Identify which cell holds the provided text, then report its (X, Y) central coordinate. 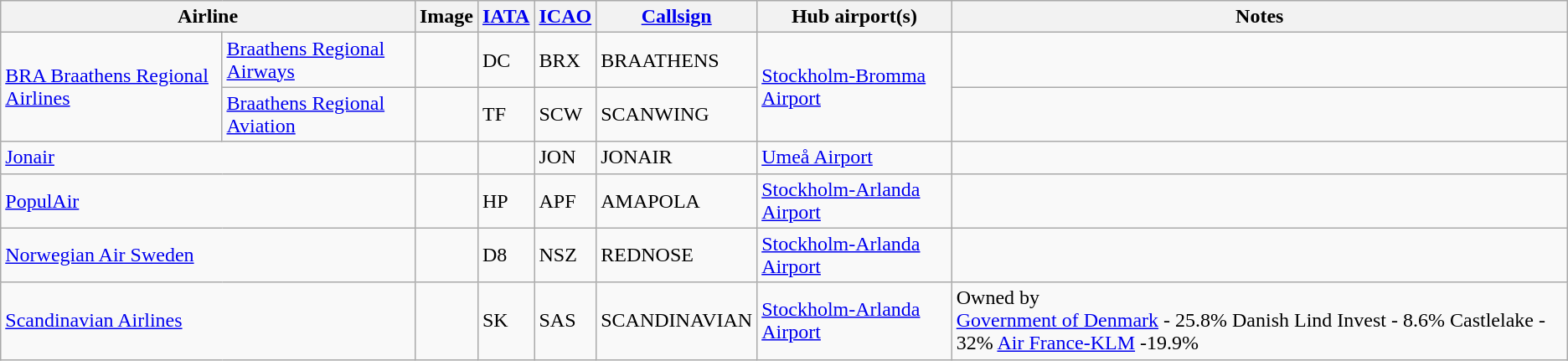
D8 (506, 255)
ICAO (565, 17)
APF (565, 201)
Stockholm-Bromma Airport (854, 87)
BRAATHENS (677, 60)
PopulAir (208, 201)
DC (506, 60)
HP (506, 201)
TF (506, 114)
IATA (506, 17)
Norwegian Air Sweden (208, 255)
BRX (565, 60)
SCW (565, 114)
Braathens Regional Airways (318, 60)
Scandinavian Airlines (208, 321)
Jonair (208, 157)
JON (565, 157)
Notes (1260, 17)
JONAIR (677, 157)
SAS (565, 321)
Callsign (677, 17)
NSZ (565, 255)
SCANDINAVIAN (677, 321)
Owned byGovernment of Denmark - 25.8% Danish Lind Invest - 8.6% Castlelake - 32% Air France-KLM -19.9% (1260, 321)
Airline (208, 17)
Hub airport(s) (854, 17)
BRA Braathens Regional Airlines (111, 87)
Braathens Regional Aviation (318, 114)
SK (506, 321)
REDNOSE (677, 255)
AMAPOLA (677, 201)
Umeå Airport (854, 157)
Image (446, 17)
SCANWING (677, 114)
